For the text-containing cell, return its midpoint in (x, y) coordinate format. 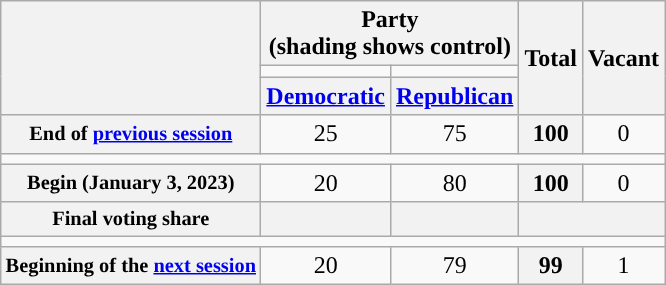
75 (454, 134)
Party(shading shows control) (390, 34)
Republican (454, 96)
1 (623, 266)
Vacant (623, 58)
80 (454, 183)
Beginning of the next session (131, 266)
Total (551, 58)
99 (551, 266)
Begin (January 3, 2023) (131, 183)
Democratic (326, 96)
Final voting share (131, 219)
End of previous session (131, 134)
79 (454, 266)
25 (326, 134)
